Output the (x, y) coordinate of the center of the cell containing the given text.  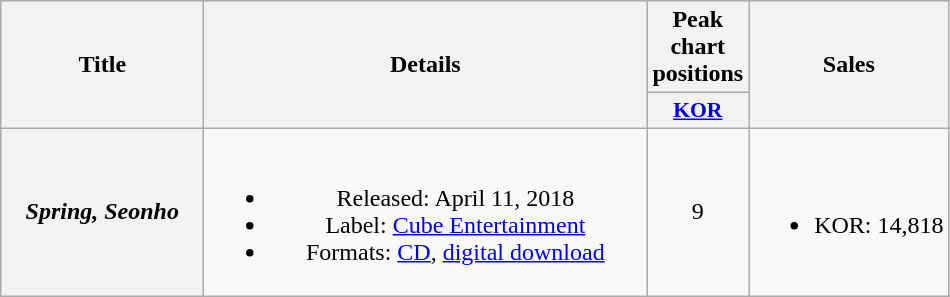
Sales (849, 65)
Details (426, 65)
Title (102, 65)
KOR: 14,818 (849, 212)
Released: April 11, 2018Label: Cube EntertainmentFormats: CD, digital download (426, 212)
9 (698, 212)
KOR (698, 111)
Spring, Seonho (102, 212)
Peak chart positions (698, 47)
